Find where the given text appears and provide that cell's center as [x, y] coordinate. 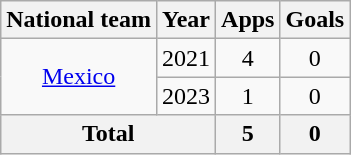
Total [108, 134]
National team [79, 20]
Year [186, 20]
Goals [315, 20]
5 [248, 134]
Apps [248, 20]
1 [248, 96]
2021 [186, 58]
Mexico [79, 77]
4 [248, 58]
2023 [186, 96]
